Extract the (X, Y) coordinate from the center of the cell holding the provided text.  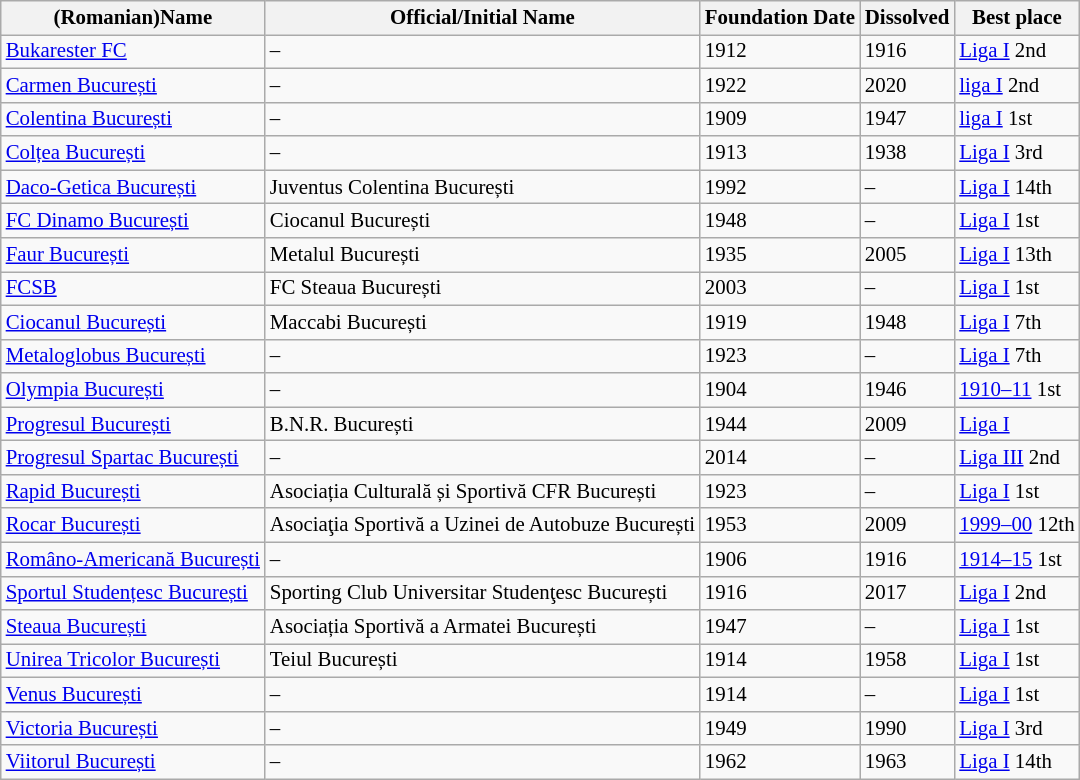
FC Dinamo București (133, 221)
1999–00 12th (1016, 525)
Asociația Sportivă a Armatei București (482, 627)
Româno-Americană București (133, 559)
1938 (907, 153)
Olympia București (133, 390)
Liga I 13th (1016, 255)
Progresul București (133, 424)
Metaloglobus București (133, 356)
1906 (780, 559)
1946 (907, 390)
Metalul București (482, 255)
Juventus Colentina București (482, 187)
Sportul Studențesc București (133, 593)
Teiul București (482, 661)
1944 (780, 424)
Rocar București (133, 525)
1913 (780, 153)
Faur București (133, 255)
1914–15 1st (1016, 559)
2014 (780, 458)
Viitorul București (133, 762)
Victoria București (133, 728)
Best place (1016, 18)
B.N.R. București (482, 424)
Foundation Date (780, 18)
Asociaţia Sportivă a Uzinei de Autobuze București (482, 525)
1904 (780, 390)
1963 (907, 762)
1922 (780, 85)
Rapid București (133, 491)
1958 (907, 661)
2020 (907, 85)
2017 (907, 593)
1962 (780, 762)
Colentina București (133, 119)
1935 (780, 255)
Carmen București (133, 85)
Liga III 2nd (1016, 458)
liga I 2nd (1016, 85)
1919 (780, 322)
2003 (780, 288)
Colțea București (133, 153)
1992 (780, 187)
Steaua București (133, 627)
FC Steaua București (482, 288)
Dissolved (907, 18)
FCSB (133, 288)
1953 (780, 525)
1909 (780, 119)
2005 (907, 255)
Liga I (1016, 424)
1910–11 1st (1016, 390)
Venus București (133, 695)
Maccabi București (482, 322)
1912 (780, 51)
(Romanian)Name (133, 18)
Bukarester FC (133, 51)
liga I 1st (1016, 119)
1949 (780, 728)
Daco-Getica București (133, 187)
Sporting Club Universitar Studenţesc București (482, 593)
1990 (907, 728)
Asociația Culturală și Sportivă CFR București (482, 491)
Unirea Tricolor București (133, 661)
Progresul Spartac București (133, 458)
Official/Initial Name (482, 18)
